Scan for the cell matching the given text and deliver its (x, y) coordinate at center. 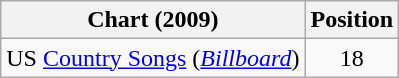
Position (352, 20)
Chart (2009) (153, 20)
18 (352, 58)
US Country Songs (Billboard) (153, 58)
